Search for the cell housing the specified text and yield its [x, y] center coordinate. 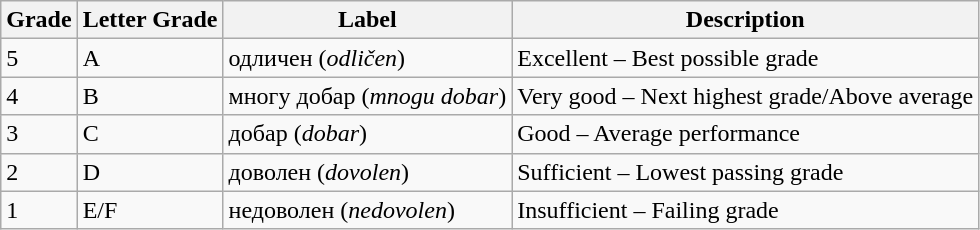
Insufficient – Failing grade [746, 210]
Grade [39, 20]
E/F [150, 210]
доволен (dovolen) [368, 172]
A [150, 58]
одличен (odličen) [368, 58]
Good – Average performance [746, 134]
Label [368, 20]
многу добар (mnogu dobar) [368, 96]
Very good – Next highest grade/Above average [746, 96]
B [150, 96]
3 [39, 134]
2 [39, 172]
Sufficient – Lowest passing grade [746, 172]
недоволен (nedovolen) [368, 210]
4 [39, 96]
Letter Grade [150, 20]
Excellent – Best possible grade [746, 58]
5 [39, 58]
добар (dobar) [368, 134]
Description [746, 20]
C [150, 134]
D [150, 172]
1 [39, 210]
